Extract the [x, y] coordinate from the center of the cell holding the provided text.  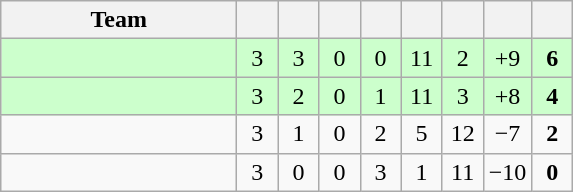
6 [552, 58]
12 [462, 134]
4 [552, 96]
+8 [508, 96]
+9 [508, 58]
−10 [508, 172]
Team [119, 20]
5 [422, 134]
−7 [508, 134]
